Search for the cell housing the specified text and yield its [X, Y] center coordinate. 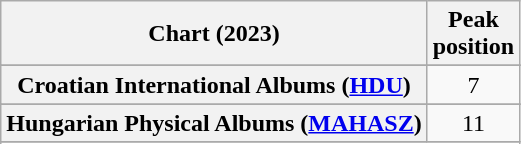
7 [473, 85]
Peakposition [473, 34]
11 [473, 123]
Hungarian Physical Albums (MAHASZ) [214, 123]
Chart (2023) [214, 34]
Croatian International Albums (HDU) [214, 85]
